Return (X, Y) of the center of cell containing provided text 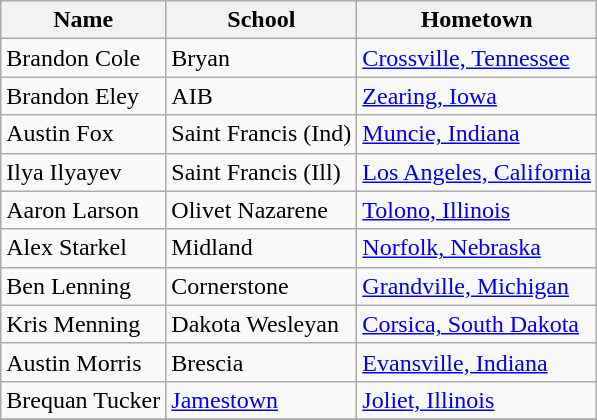
Brequan Tucker (84, 400)
AIB (262, 96)
Hometown (477, 20)
Kris Menning (84, 324)
Austin Fox (84, 134)
Joliet, Illinois (477, 400)
Los Angeles, California (477, 172)
Ilya Ilyayev (84, 172)
Muncie, Indiana (477, 134)
Tolono, Illinois (477, 210)
Brandon Cole (84, 58)
Name (84, 20)
Evansville, Indiana (477, 362)
Aaron Larson (84, 210)
School (262, 20)
Saint Francis (Ind) (262, 134)
Corsica, South Dakota (477, 324)
Austin Morris (84, 362)
Jamestown (262, 400)
Brescia (262, 362)
Alex Starkel (84, 248)
Ben Lenning (84, 286)
Crossville, Tennessee (477, 58)
Saint Francis (Ill) (262, 172)
Bryan (262, 58)
Olivet Nazarene (262, 210)
Dakota Wesleyan (262, 324)
Cornerstone (262, 286)
Brandon Eley (84, 96)
Norfolk, Nebraska (477, 248)
Zearing, Iowa (477, 96)
Grandville, Michigan (477, 286)
Midland (262, 248)
